Detect which cell encompasses the target text, then output its (X, Y) center coordinate. 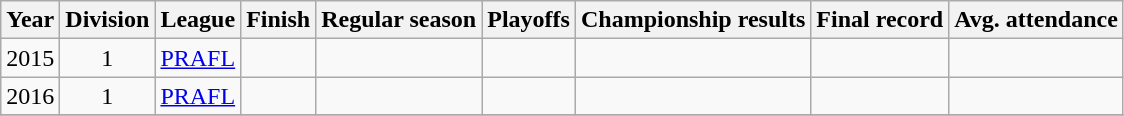
Finish (278, 20)
League (198, 20)
Championship results (692, 20)
Avg. attendance (1036, 20)
2015 (30, 58)
Year (30, 20)
Final record (880, 20)
2016 (30, 96)
Playoffs (529, 20)
Regular season (399, 20)
Division (108, 20)
